Extract the (x, y) coordinate from the center of the cell holding the provided text.  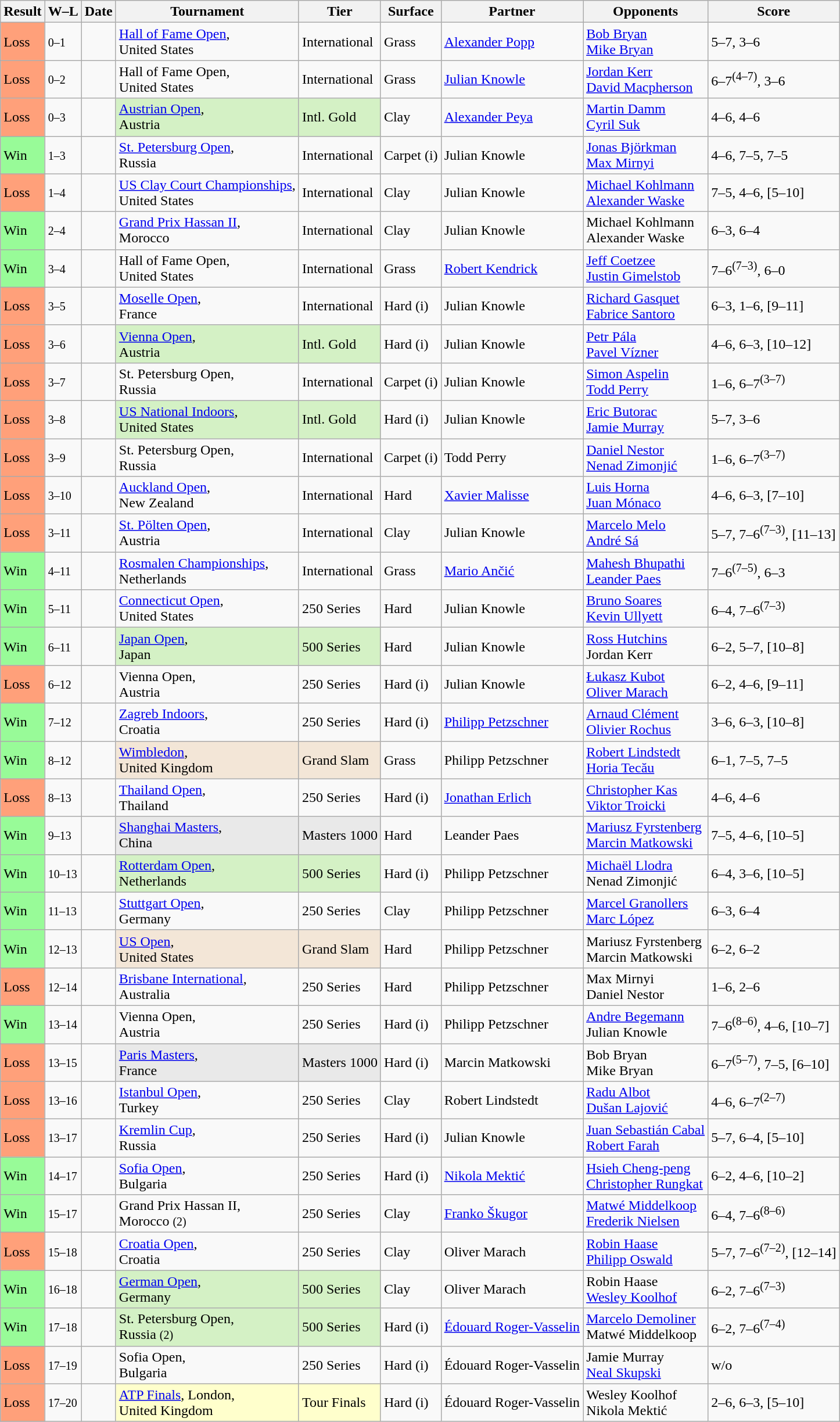
0–3 (63, 117)
Rosmalen Championships, Netherlands (207, 571)
Grand Prix Hassan II, Morocco (207, 230)
Mario Ančić (512, 571)
Japan Open, Japan (207, 646)
Score (774, 12)
Jonas Björkman Max Mirnyi (646, 155)
4–6, 6–3, [7–10] (774, 495)
Connecticut Open, United States (207, 609)
Andre Begemann Julian Knowle (646, 1024)
Martin Damm Cyril Suk (646, 117)
2–4 (63, 230)
2–6, 6–3, [5–10] (774, 1403)
Richard Gasquet Fabrice Santoro (646, 306)
Xavier Malisse (512, 495)
Auckland Open, New Zealand (207, 495)
1–6, 2–6 (774, 987)
Wimbledon, United Kingdom (207, 760)
Ross Hutchins Jordan Kerr (646, 646)
3–11 (63, 533)
Kremlin Cup, Russia (207, 1138)
6–4, 7–6(8–6) (774, 1213)
Jordan Kerr David Macpherson (646, 79)
Marcin Matkowski (512, 1062)
5–7, 7–6(7–2), [12–14] (774, 1252)
12–14 (63, 987)
Stuttgart Open, Germany (207, 911)
Wesley Koolhof Nikola Mektić (646, 1403)
7–5, 4–6, [10–5] (774, 836)
6–4, 3–6, [10–5] (774, 873)
ATP Finals, London, United Kingdom (207, 1403)
Tier (339, 12)
Result (23, 12)
Christopher Kas Viktor Troicki (646, 797)
Robert Lindstedt (512, 1101)
5–7, 7–6(7–3), [11–13] (774, 533)
13–14 (63, 1024)
17–20 (63, 1403)
6–2, 4–6, [10–2] (774, 1176)
Łukasz Kubot Oliver Marach (646, 685)
Mahesh Bhupathi Leander Paes (646, 571)
15–18 (63, 1252)
3–6, 6–3, [10–8] (774, 722)
14–17 (63, 1176)
Opponents (646, 12)
4–6, 7–5, 7–5 (774, 155)
Moselle Open, France (207, 306)
6–1, 7–5, 7–5 (774, 760)
Luis Horna Juan Mónaco (646, 495)
7–6(7–3), 6–0 (774, 268)
Bruno Soares Kevin Ullyett (646, 609)
1–4 (63, 193)
Robin Haase Philipp Oswald (646, 1252)
3–10 (63, 495)
Zagreb Indoors, Croatia (207, 722)
Alexander Peya (512, 117)
Eric Butorac Jamie Murray (646, 420)
13–15 (63, 1062)
W–L (63, 12)
Jeff Coetzee Justin Gimelstob (646, 268)
17–18 (63, 1327)
4–11 (63, 571)
Daniel Nestor Nenad Zimonjić (646, 457)
Michaël Llodra Nenad Zimonjić (646, 873)
Juan Sebastián Cabal Robert Farah (646, 1138)
Franko Škugor (512, 1213)
0–2 (63, 79)
Tournament (207, 12)
Hsieh Cheng-peng Christopher Rungkat (646, 1176)
US National Indoors, United States (207, 420)
3–4 (63, 268)
Jonathan Erlich (512, 797)
US Open, United States (207, 948)
Marcelo Melo André Sá (646, 533)
5–11 (63, 609)
6–2, 7–6(7–3) (774, 1289)
Brisbane International, Australia (207, 987)
US Clay Court Championships, United States (207, 193)
17–19 (63, 1364)
Shanghai Masters, China (207, 836)
Marcel Granollers Marc López (646, 911)
Nikola Mektić (512, 1176)
10–13 (63, 873)
3–6 (63, 344)
Max Mirnyi Daniel Nestor (646, 987)
6–2, 5–7, [10–8] (774, 646)
4–6, 6–3, [10–12] (774, 344)
6–4, 7–6(7–3) (774, 609)
4–6, 6–7(2–7) (774, 1101)
Robert Lindstedt Horia Tecău (646, 760)
13–16 (63, 1101)
Jamie Murray Neal Skupski (646, 1364)
Arnaud Clément Olivier Rochus (646, 722)
5–7, 6–4, [5–10] (774, 1138)
Date (99, 12)
8–13 (63, 797)
9–13 (63, 836)
16–18 (63, 1289)
Radu Albot Dušan Lajović (646, 1101)
7–6(8–6), 4–6, [10–7] (774, 1024)
Matwé Middelkoop Frederik Nielsen (646, 1213)
6–2, 4–6, [9–11] (774, 685)
Surface (411, 12)
3–7 (63, 381)
St. Pölten Open, Austria (207, 533)
15–17 (63, 1213)
0–1 (63, 42)
6–11 (63, 646)
Tour Finals (339, 1403)
12–13 (63, 948)
7–12 (63, 722)
Partner (512, 12)
Paris Masters, France (207, 1062)
7–6(7–5), 6–3 (774, 571)
3–8 (63, 420)
6–7(5–7), 7–5, [6–10] (774, 1062)
7–5, 4–6, [5–10] (774, 193)
Istanbul Open, Turkey (207, 1101)
1–3 (63, 155)
Todd Perry (512, 457)
6–7(4–7), 3–6 (774, 79)
Rotterdam Open, Netherlands (207, 873)
Robin Haase Wesley Koolhof (646, 1289)
Simon Aspelin Todd Perry (646, 381)
St. Petersburg Open, Russia (2) (207, 1327)
Thailand Open, Thailand (207, 797)
11–13 (63, 911)
3–5 (63, 306)
Petr Pála Pavel Vízner (646, 344)
Marcelo Demoliner Matwé Middelkoop (646, 1327)
Leander Paes (512, 836)
6–3, 1–6, [9–11] (774, 306)
3–9 (63, 457)
Austrian Open, Austria (207, 117)
Croatia Open, Croatia (207, 1252)
Grand Prix Hassan II, Morocco (2) (207, 1213)
6–2, 6–2 (774, 948)
German Open, Germany (207, 1289)
Robert Kendrick (512, 268)
8–12 (63, 760)
6–2, 7–6(7–4) (774, 1327)
13–17 (63, 1138)
6–12 (63, 685)
w/o (774, 1364)
Alexander Popp (512, 42)
